Return the [X, Y] coordinate for the center point of the cell that contains the specified text.  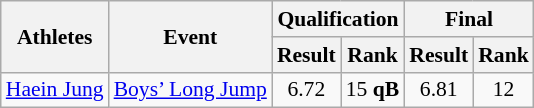
Haein Jung [55, 90]
Athletes [55, 36]
6.81 [438, 90]
15 qB [373, 90]
Boys’ Long Jump [190, 90]
Final [468, 19]
12 [504, 90]
Event [190, 36]
6.72 [306, 90]
Qualification [338, 19]
